Identify which cell holds the provided text, then report its (x, y) central coordinate. 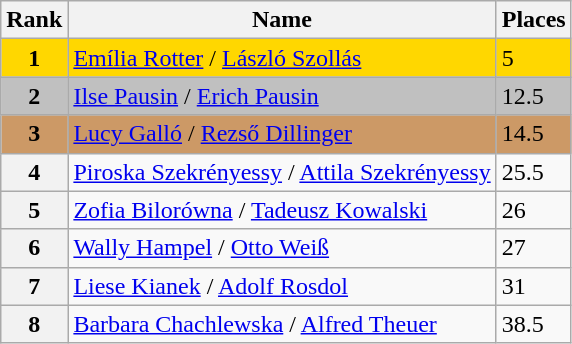
31 (534, 286)
1 (34, 58)
8 (34, 324)
Liese Kianek / Adolf Rosdol (282, 286)
Ilse Pausin / Erich Pausin (282, 96)
14.5 (534, 134)
3 (34, 134)
Rank (34, 20)
Name (282, 20)
6 (34, 248)
Wally Hampel / Otto Weiß (282, 248)
Zofia Bilorówna / Tadeusz Kowalski (282, 210)
Barbara Chachlewska / Alfred Theuer (282, 324)
25.5 (534, 172)
4 (34, 172)
Piroska Szekrényessy / Attila Szekrényessy (282, 172)
Emília Rotter / László Szollás (282, 58)
26 (534, 210)
Places (534, 20)
38.5 (534, 324)
27 (534, 248)
7 (34, 286)
12.5 (534, 96)
Lucy Galló / Rezső Dillinger (282, 134)
2 (34, 96)
